Search for the cell housing the specified text and yield its (X, Y) center coordinate. 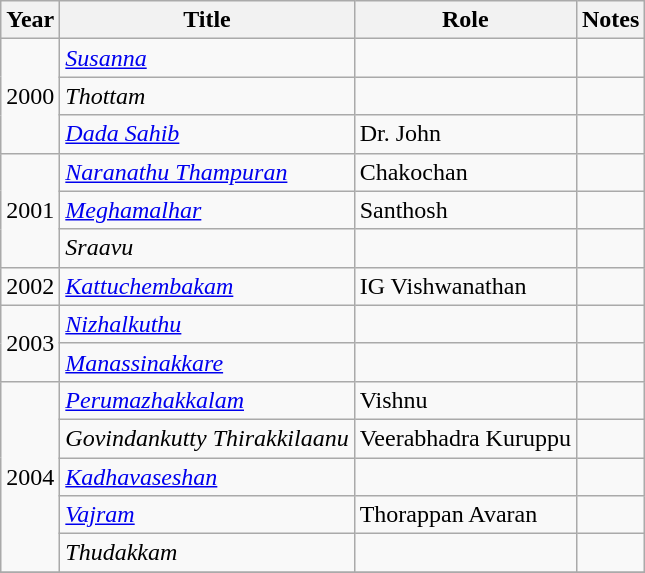
2003 (30, 343)
2001 (30, 210)
Dada Sahib (207, 134)
Vishnu (465, 400)
Kattuchembakam (207, 286)
Notes (610, 20)
2002 (30, 286)
Thorappan Avaran (465, 515)
2000 (30, 96)
Veerabhadra Kuruppu (465, 438)
Sraavu (207, 248)
Nizhalkuthu (207, 324)
Dr. John (465, 134)
Susanna (207, 58)
Thudakkam (207, 553)
Vajram (207, 515)
IG Vishwanathan (465, 286)
Perumazhakkalam (207, 400)
Chakochan (465, 172)
Naranathu Thampuran (207, 172)
Kadhavaseshan (207, 477)
Year (30, 20)
Meghamalhar (207, 210)
Thottam (207, 96)
Role (465, 20)
2004 (30, 476)
Govindankutty Thirakkilaanu (207, 438)
Santhosh (465, 210)
Title (207, 20)
Manassinakkare (207, 362)
